Find where the given text appears and provide that cell's center as (X, Y) coordinate. 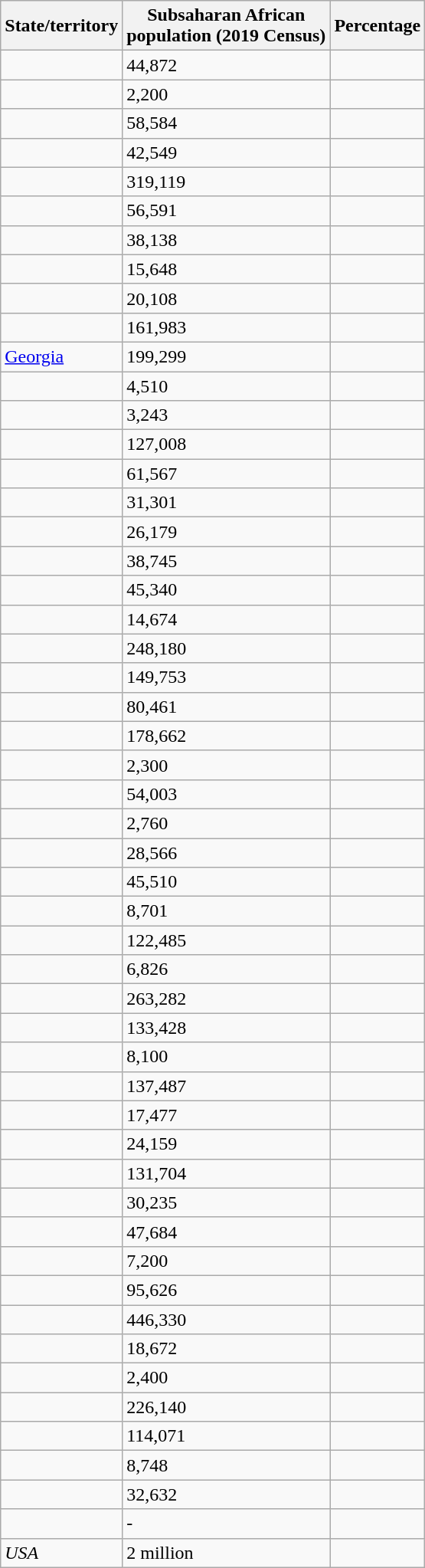
20,108 (227, 298)
127,008 (227, 444)
47,684 (227, 1232)
131,704 (227, 1173)
178,662 (227, 736)
8,748 (227, 1465)
45,510 (227, 882)
44,872 (227, 65)
15,648 (227, 269)
61,567 (227, 474)
18,672 (227, 1349)
137,487 (227, 1086)
2,200 (227, 94)
42,549 (227, 153)
32,632 (227, 1494)
4,510 (227, 385)
226,140 (227, 1407)
38,138 (227, 240)
Subsaharan Africanpopulation (2019 Census) (227, 26)
45,340 (227, 590)
95,626 (227, 1290)
133,428 (227, 1028)
122,485 (227, 940)
56,591 (227, 211)
248,180 (227, 648)
58,584 (227, 123)
2,300 (227, 765)
24,159 (227, 1144)
80,461 (227, 707)
14,674 (227, 619)
161,983 (227, 327)
Georgia (61, 356)
Percentage (378, 26)
319,119 (227, 182)
26,179 (227, 532)
- (227, 1524)
38,745 (227, 561)
28,566 (227, 853)
USA (61, 1553)
114,071 (227, 1436)
30,235 (227, 1202)
7,200 (227, 1261)
149,753 (227, 677)
2,400 (227, 1378)
2,760 (227, 823)
8,701 (227, 911)
2 million (227, 1553)
6,826 (227, 969)
State/territory (61, 26)
3,243 (227, 415)
199,299 (227, 356)
263,282 (227, 999)
8,100 (227, 1057)
446,330 (227, 1319)
31,301 (227, 503)
17,477 (227, 1115)
54,003 (227, 794)
